Search for the cell housing the specified text and yield its (X, Y) center coordinate. 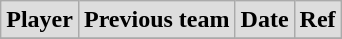
Ref (318, 20)
Player (40, 20)
Date (264, 20)
Previous team (156, 20)
